Output the [x, y] coordinate of the center of the cell containing the given text.  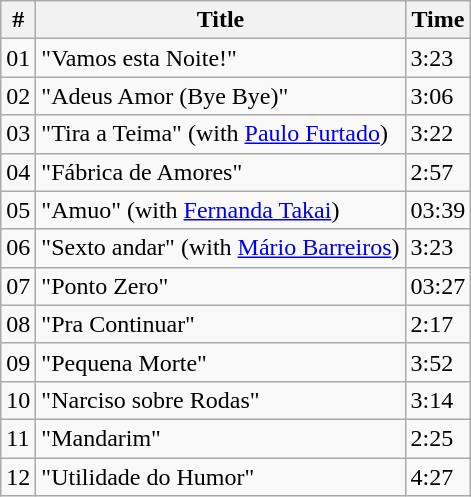
"Amuo" (with Fernanda Takai) [220, 210]
4:27 [438, 477]
03:39 [438, 210]
"Pequena Morte" [220, 362]
3:14 [438, 400]
09 [18, 362]
"Pra Continuar" [220, 324]
"Narciso sobre Rodas" [220, 400]
02 [18, 96]
06 [18, 248]
"Sexto andar" (with Mário Barreiros) [220, 248]
2:57 [438, 172]
05 [18, 210]
"Adeus Amor (Bye Bye)" [220, 96]
07 [18, 286]
Time [438, 20]
2:17 [438, 324]
# [18, 20]
10 [18, 400]
3:06 [438, 96]
Title [220, 20]
"Tira a Teima" (with Paulo Furtado) [220, 134]
"Utilidade do Humor" [220, 477]
04 [18, 172]
"Mandarim" [220, 438]
03 [18, 134]
"Ponto Zero" [220, 286]
01 [18, 58]
3:22 [438, 134]
3:52 [438, 362]
2:25 [438, 438]
"Fábrica de Amores" [220, 172]
08 [18, 324]
12 [18, 477]
"Vamos esta Noite!" [220, 58]
11 [18, 438]
03:27 [438, 286]
